Determine the [X, Y] coordinate at the center of the cell enclosing the given text.  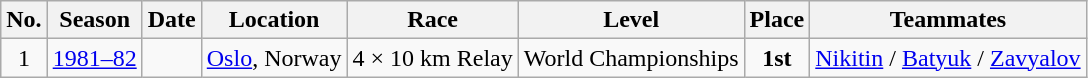
1st [777, 58]
Location [274, 20]
Race [432, 20]
No. [24, 20]
Place [777, 20]
Level [631, 20]
Nikitin / Batyuk / Zavyalov [948, 58]
Date [172, 20]
Oslo, Norway [274, 58]
1981–82 [94, 58]
4 × 10 km Relay [432, 58]
World Championships [631, 58]
Teammates [948, 20]
Season [94, 20]
1 [24, 58]
